Locate the cell with the specified text and output its (x, y) center coordinate. 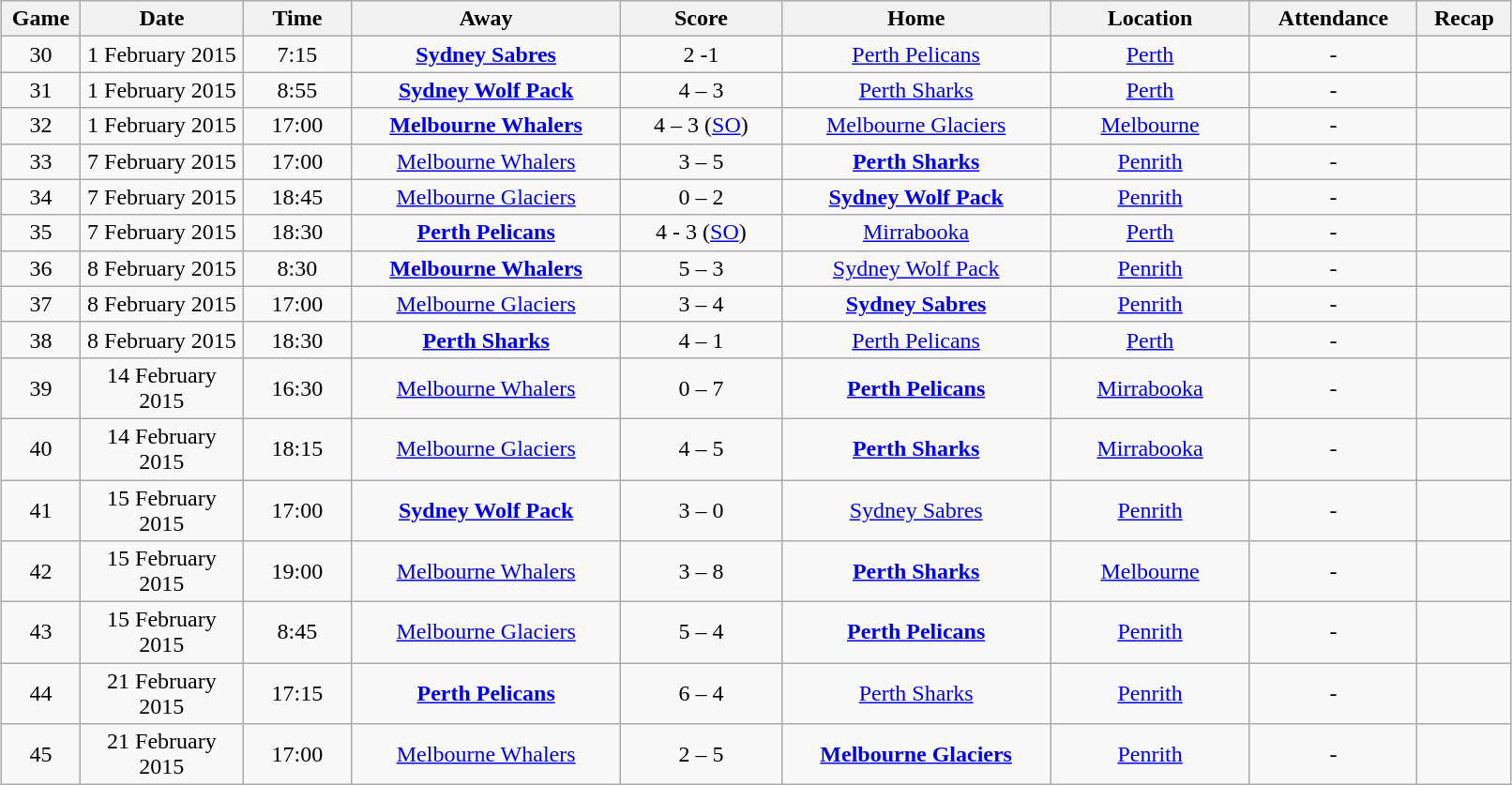
35 (41, 233)
Game (41, 19)
44 (41, 694)
0 – 2 (701, 197)
7:15 (297, 54)
45 (41, 754)
4 – 3 (701, 90)
32 (41, 126)
4 - 3 (SO) (701, 233)
18:45 (297, 197)
4 – 3 (SO) (701, 126)
5 – 4 (701, 632)
Away (486, 19)
3 – 4 (701, 304)
36 (41, 268)
4 – 5 (701, 448)
8:45 (297, 632)
0 – 7 (701, 388)
17:15 (297, 694)
16:30 (297, 388)
41 (41, 510)
2 – 5 (701, 754)
Date (161, 19)
2 -1 (701, 54)
Home (915, 19)
5 – 3 (701, 268)
3 – 0 (701, 510)
37 (41, 304)
8:30 (297, 268)
18:15 (297, 448)
38 (41, 340)
3 – 8 (701, 572)
39 (41, 388)
19:00 (297, 572)
3 – 5 (701, 161)
8:55 (297, 90)
6 – 4 (701, 694)
Time (297, 19)
42 (41, 572)
4 – 1 (701, 340)
43 (41, 632)
33 (41, 161)
34 (41, 197)
30 (41, 54)
40 (41, 448)
Location (1150, 19)
Score (701, 19)
Recap (1464, 19)
31 (41, 90)
Attendance (1334, 19)
